Provide the (x, y) coordinate of the cell's center where the given text is located.  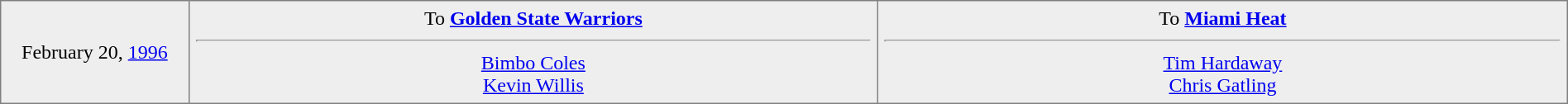
To Miami HeatTim HardawayChris Gatling (1223, 52)
To Golden State WarriorsBimbo ColesKevin Willis (533, 52)
February 20, 1996 (94, 52)
